From the cell containing the given text, extract its center point as (X, Y) coordinate. 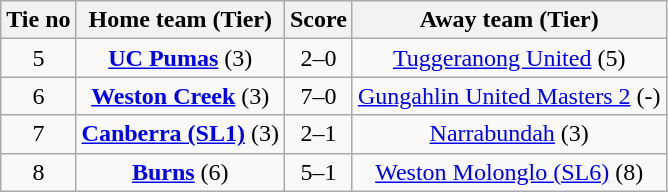
Tie no (38, 20)
5–1 (318, 172)
Canberra (SL1) (3) (180, 134)
Away team (Tier) (509, 20)
Home team (Tier) (180, 20)
7 (38, 134)
Tuggeranong United (5) (509, 58)
5 (38, 58)
7–0 (318, 96)
Weston Molonglo (SL6) (8) (509, 172)
UC Pumas (3) (180, 58)
Gungahlin United Masters 2 (-) (509, 96)
Weston Creek (3) (180, 96)
6 (38, 96)
2–1 (318, 134)
Narrabundah (3) (509, 134)
Burns (6) (180, 172)
2–0 (318, 58)
Score (318, 20)
8 (38, 172)
